Search for the cell housing the specified text and yield its [X, Y] center coordinate. 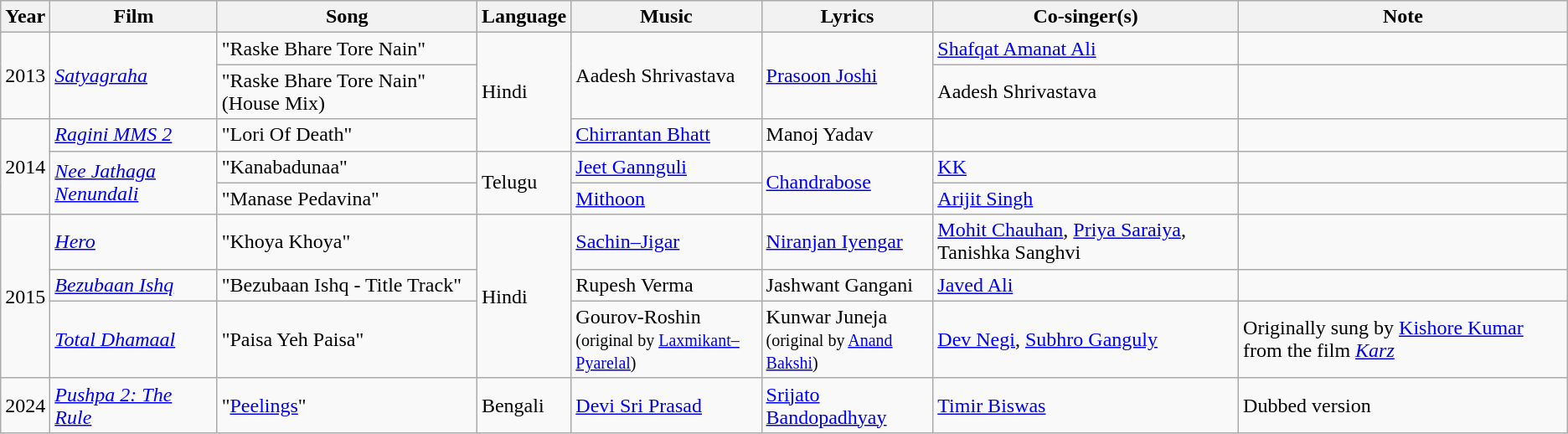
Language [524, 17]
2014 [25, 167]
Dev Negi, Subhro Ganguly [1086, 339]
Year [25, 17]
Javed Ali [1086, 285]
Sachin–Jigar [667, 241]
Film [134, 17]
Note [1404, 17]
Shafqat Amanat Ali [1086, 49]
Satyagraha [134, 75]
Prasoon Joshi [848, 75]
Total Dhamaal [134, 339]
Srijato Bandopadhyay [848, 406]
2024 [25, 406]
"Raske Bhare Tore Nain" [347, 49]
Mohit Chauhan, Priya Saraiya, Tanishka Sanghvi [1086, 241]
Mithoon [667, 199]
"Raske Bhare Tore Nain" (House Mix) [347, 92]
"Manase Pedavina" [347, 199]
2013 [25, 75]
KK [1086, 167]
Telugu [524, 183]
"Bezubaan Ishq - Title Track" [347, 285]
Jashwant Gangani [848, 285]
Co-singer(s) [1086, 17]
Arijit Singh [1086, 199]
Hero [134, 241]
Manoj Yadav [848, 135]
Chandrabose [848, 183]
Ragini MMS 2 [134, 135]
"Paisa Yeh Paisa" [347, 339]
Bengali [524, 406]
Devi Sri Prasad [667, 406]
Bezubaan Ishq [134, 285]
Niranjan Iyengar [848, 241]
Originally sung by Kishore Kumar from the film Karz [1404, 339]
Song [347, 17]
Chirrantan Bhatt [667, 135]
Gourov-Roshin(original by Laxmikant–Pyarelal) [667, 339]
"Kanabadunaa" [347, 167]
"Khoya Khoya" [347, 241]
"Peelings" [347, 406]
Lyrics [848, 17]
Pushpa 2: The Rule [134, 406]
Kunwar Juneja(original by Anand Bakshi) [848, 339]
Dubbed version [1404, 406]
Nee Jathaga Nenundali [134, 183]
Music [667, 17]
Rupesh Verma [667, 285]
Timir Biswas [1086, 406]
"Lori Of Death" [347, 135]
2015 [25, 297]
Jeet Gannguli [667, 167]
